For the text-containing cell, return its midpoint in [x, y] coordinate format. 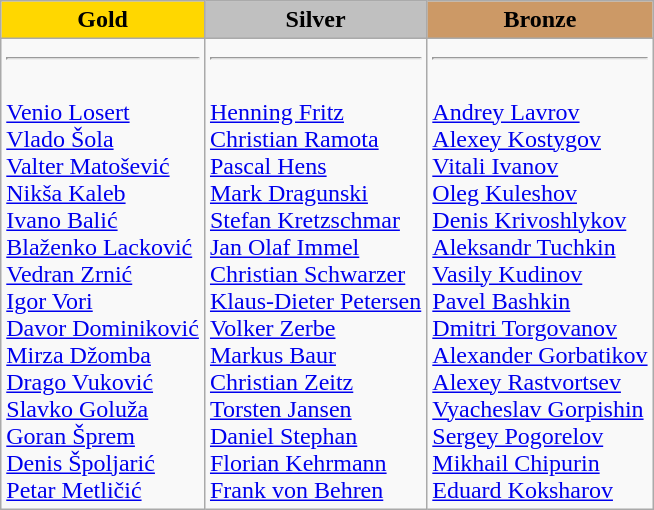
Silver [315, 20]
Bronze [540, 20]
Gold [103, 20]
